From the cell containing the given text, extract its center point as [X, Y] coordinate. 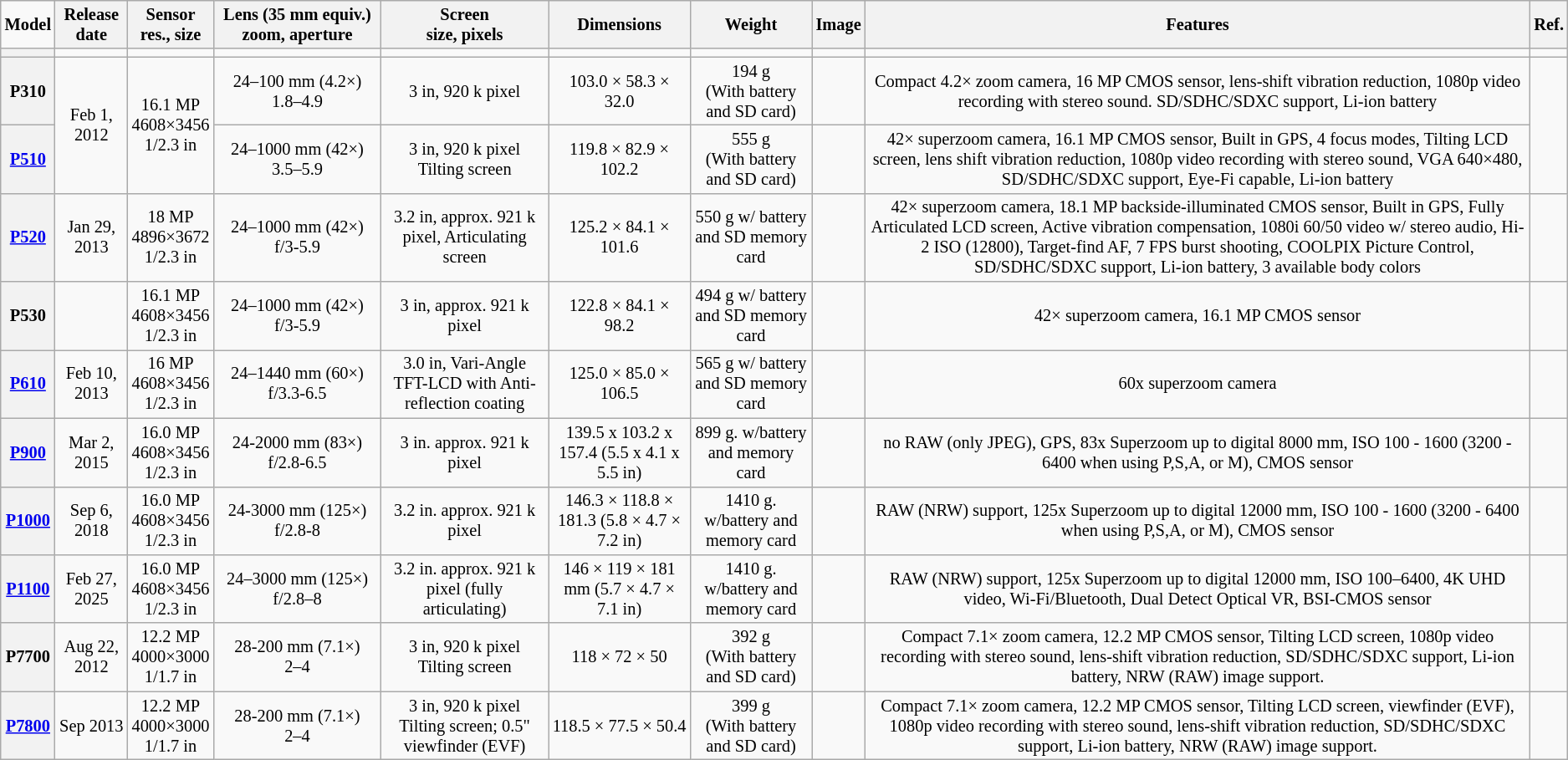
24–1440 mm (60×)f/3.3-6.5 [297, 384]
42× superzoom camera, 16.1 MP CMOS sensor [1198, 316]
P510 [28, 159]
Sensorres., size [171, 24]
24-2000 mm (83×) f/2.8-6.5 [297, 452]
Ref. [1549, 24]
Weight [751, 24]
Lens (35 mm equiv.)zoom, aperture [297, 24]
Screensize, pixels [465, 24]
RAW (NRW) support, 125x Superzoom up to digital 12000 mm, ISO 100 - 1600 (3200 - 6400 when using P,S,A, or M), CMOS sensor [1198, 521]
122.8 × 84.1 × 98.2 [620, 316]
Feb 1, 2012 [92, 125]
Image [839, 24]
Release date [92, 24]
194 g (With battery and SD card) [751, 91]
P7800 [28, 726]
555 g (With battery and SD card) [751, 159]
P1000 [28, 521]
P900 [28, 452]
Sep 2013 [92, 726]
Sep 6, 2018 [92, 521]
118 × 72 × 50 [620, 657]
P530 [28, 316]
P1100 [28, 589]
3 in, 920 k pixel Tilting screen; 0.5" viewfinder (EVF) [465, 726]
Jan 29, 2013 [92, 237]
146.3 × 118.8 × 181.3 (5.8 × 4.7 × 7.2 in) [620, 521]
3.2 in, approx. 921 k pixel, Articulating screen [465, 237]
18 MP4896×36721/2.3 in [171, 237]
3 in, 920 k pixel [465, 91]
Feb 27, 2025 [92, 589]
494 g w/ battery and SD memory card [751, 316]
392 g (With battery and SD card) [751, 657]
P520 [28, 237]
Feb 10, 2013 [92, 384]
Aug 22, 2012 [92, 657]
125.0 × 85.0 × 106.5 [620, 384]
24–1000 mm (42×)3.5–5.9 [297, 159]
899 g. w/battery and memory card [751, 452]
RAW (NRW) support, 125x Superzoom up to digital 12000 mm, ISO 100–6400, 4K UHD video, Wi-Fi/Bluetooth, Dual Detect Optical VR, BSI-CMOS sensor [1198, 589]
24-3000 mm (125×) f/2.8-8 [297, 521]
103.0 × 58.3 × 32.0 [620, 91]
146 × 119 × 181 mm (5.7 × 4.7 × 7.1 in) [620, 589]
3.2 in. approx. 921 k pixel [465, 521]
16 MP4608×34561/2.3 in [171, 384]
550 g w/ battery and SD memory card [751, 237]
P610 [28, 384]
3 in, approx. 921 k pixel [465, 316]
3.2 in. approx. 921 k pixel (fully articulating) [465, 589]
3.0 in, Vari-Angle TFT-LCD with Anti-reflection coating [465, 384]
Mar 2, 2015 [92, 452]
24–100 mm (4.2×)1.8–4.9 [297, 91]
24–3000 mm (125×) f/2.8–8 [297, 589]
Features [1198, 24]
P7700 [28, 657]
Dimensions [620, 24]
no RAW (only JPEG), GPS, 83x Superzoom up to digital 8000 mm, ISO 100 - 1600 (3200 - 6400 when using P,S,A, or M), CMOS sensor [1198, 452]
399 g (With battery and SD card) [751, 726]
60x superzoom camera [1198, 384]
3 in. approx. 921 k pixel [465, 452]
P310 [28, 91]
Model [28, 24]
118.5 × 77.5 × 50.4 [620, 726]
119.8 × 82.9 × 102.2 [620, 159]
139.5 x 103.2 x 157.4 (5.5 x 4.1 x 5.5 in) [620, 452]
565 g w/ battery and SD memory card [751, 384]
125.2 × 84.1 × 101.6 [620, 237]
